Return [x, y] of the center of cell containing provided text 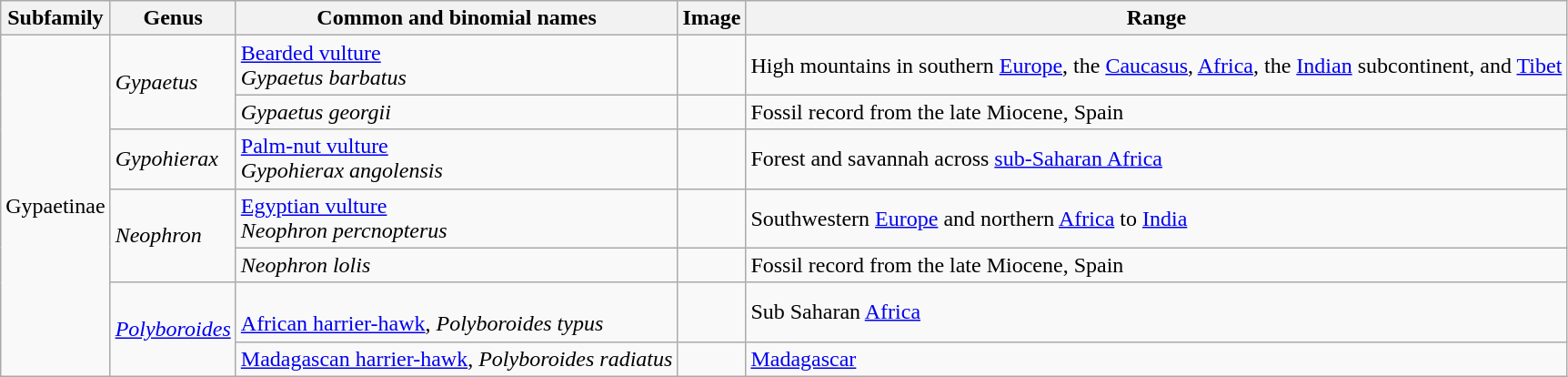
Neophron lolis [457, 265]
High mountains in southern Europe, the Caucasus, Africa, the Indian subcontinent, and Tibet [1157, 66]
Range [1157, 18]
Gypaetus georgii [457, 112]
Southwestern Europe and northern Africa to India [1157, 219]
Bearded vultureGypaetus barbatus [457, 66]
Forest and savannah across sub-Saharan Africa [1157, 158]
Image [711, 18]
Subfamily [55, 18]
Polyboroides [173, 330]
Sub Saharan Africa [1157, 311]
Common and binomial names [457, 18]
Palm-nut vultureGypohierax angolensis [457, 158]
Gypaetus [173, 82]
Genus [173, 18]
Gypohierax [173, 158]
Gypaetinae [55, 206]
Madagascan harrier-hawk, Polyboroides radiatus [457, 359]
Egyptian vultureNeophron percnopterus [457, 219]
Neophron [173, 235]
Madagascar [1157, 359]
African harrier-hawk, Polyboroides typus [457, 311]
